Determine the [X, Y] coordinate at the center of the cell enclosing the given text.  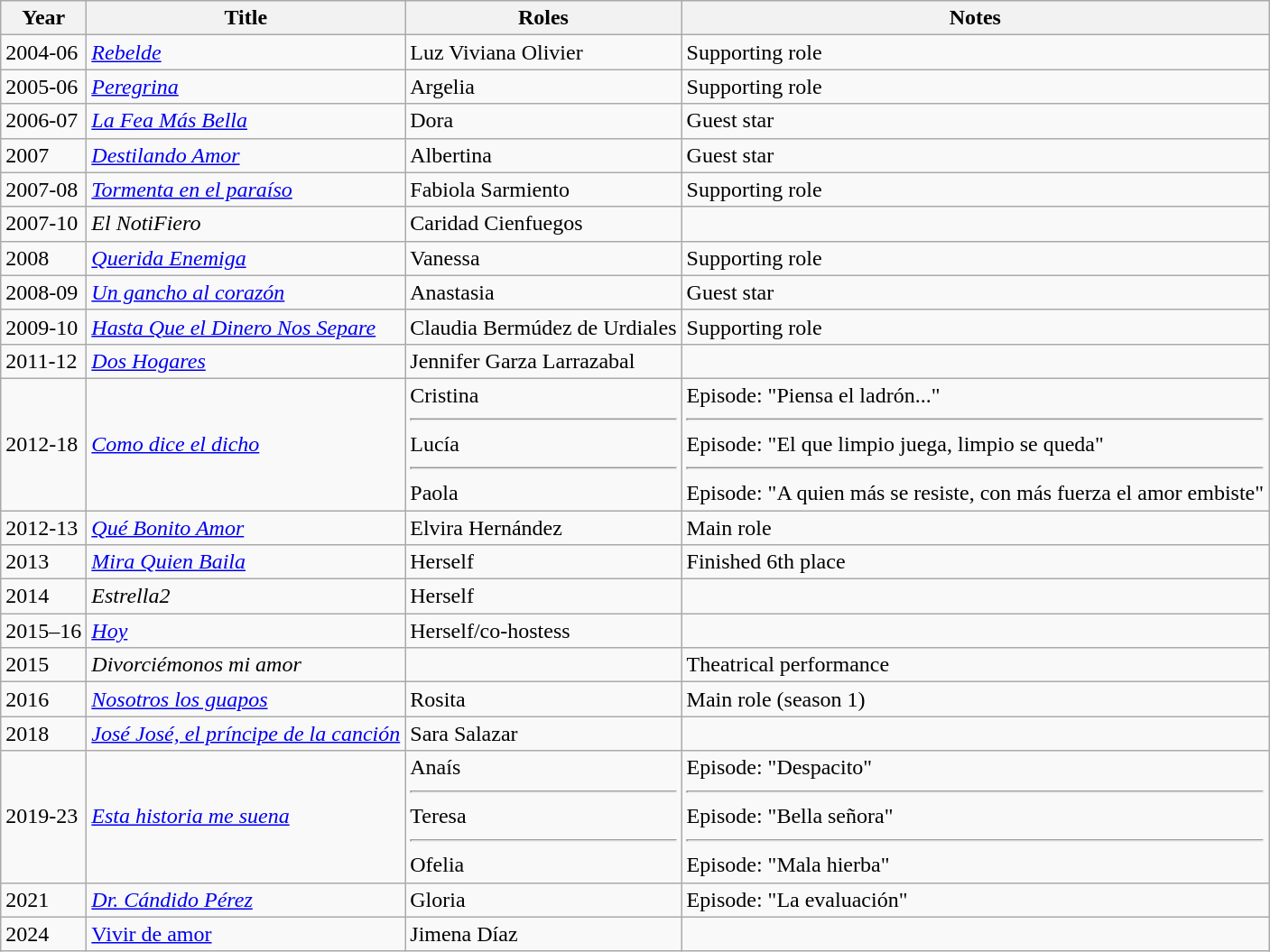
CristinaLucíaPaola [543, 444]
2011-12 [43, 361]
Elvira Hernández [543, 528]
2024 [43, 934]
Notes [975, 18]
Mira Quien Baila [246, 562]
Title [246, 18]
Hoy [246, 631]
Esta historia me suena [246, 817]
2007 [43, 155]
Episode: "Despacito"Episode: "Bella señora"Episode: "Mala hierba" [975, 817]
Gloria [543, 900]
Querida Enemiga [246, 258]
Rosita [543, 699]
Estrella2 [246, 596]
Jennifer Garza Larrazabal [543, 361]
2019-23 [43, 817]
Fabiola Sarmiento [543, 189]
Episode: "La evaluación" [975, 900]
Rebelde [246, 52]
Jimena Díaz [543, 934]
2015 [43, 665]
2013 [43, 562]
Hasta Que el Dinero Nos Separe [246, 327]
Argelia [543, 87]
Anastasia [543, 292]
2007-10 [43, 224]
2021 [43, 900]
2007-08 [43, 189]
AnaísTeresaOfelia [543, 817]
2014 [43, 596]
Qué Bonito Amor [246, 528]
Roles [543, 18]
Peregrina [246, 87]
Dora [543, 121]
2005-06 [43, 87]
Vivir de amor [246, 934]
2018 [43, 734]
Caridad Cienfuegos [543, 224]
Luz Viviana Olivier [543, 52]
Albertina [543, 155]
Year [43, 18]
Divorciémonos mi amor [246, 665]
Finished 6th place [975, 562]
2008-09 [43, 292]
2009-10 [43, 327]
Dos Hogares [246, 361]
2015–16 [43, 631]
Sara Salazar [543, 734]
2006-07 [43, 121]
Tormenta en el paraíso [246, 189]
2004-06 [43, 52]
2008 [43, 258]
2012-18 [43, 444]
José José, el príncipe de la canción [246, 734]
Un gancho al corazón [246, 292]
2016 [43, 699]
Main role (season 1) [975, 699]
El NotiFiero [246, 224]
Dr. Cándido Pérez [246, 900]
Claudia Bermúdez de Urdiales [543, 327]
Vanessa [543, 258]
Theatrical performance [975, 665]
2012-13 [43, 528]
Episode: "Piensa el ladrón..."Episode: "El que limpio juega, limpio se queda"Episode: "A quien más se resiste, con más fuerza el amor embiste" [975, 444]
Nosotros los guapos [246, 699]
Como dice el dicho [246, 444]
Destilando Amor [246, 155]
Main role [975, 528]
La Fea Más Bella [246, 121]
Herself/co-hostess [543, 631]
